Scan for the cell matching the given text and deliver its (X, Y) coordinate at center. 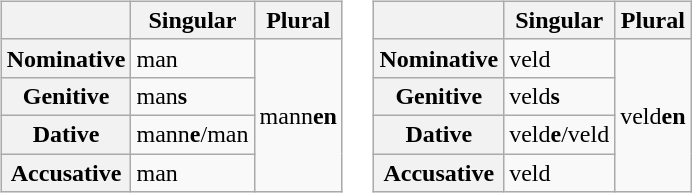
manne/man (192, 134)
velden (653, 115)
mans (192, 96)
velde/veld (560, 134)
velds (560, 96)
mannen (298, 115)
